Extract the (x, y) coordinate from the center of the cell holding the provided text.  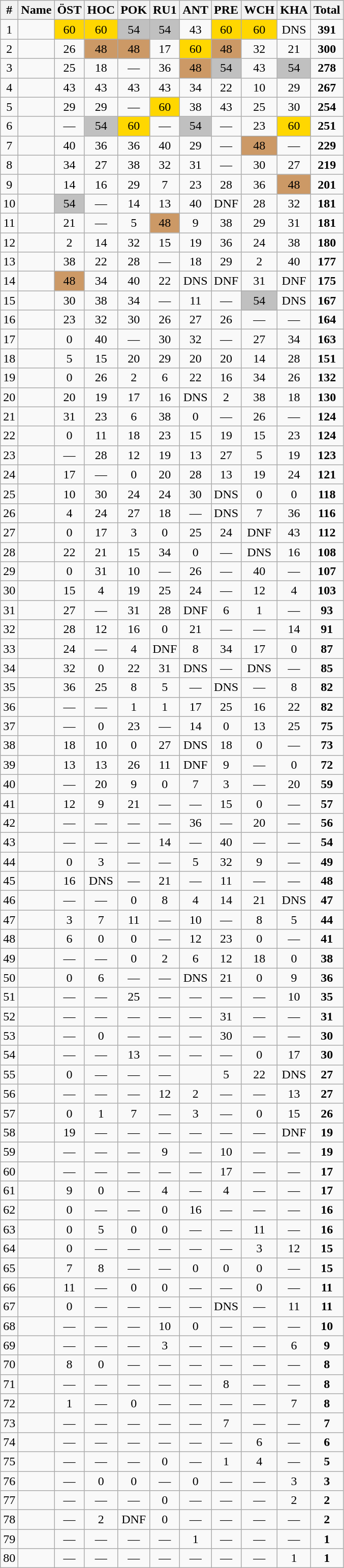
108 (327, 552)
51 (9, 997)
Name (37, 10)
52 (9, 1016)
116 (327, 513)
300 (327, 49)
# (9, 10)
76 (9, 1481)
POK (134, 10)
121 (327, 474)
229 (327, 145)
PRE (227, 10)
164 (327, 320)
79 (9, 1539)
78 (9, 1520)
177 (327, 262)
112 (327, 532)
45 (9, 881)
42 (9, 823)
62 (9, 1210)
69 (9, 1345)
77 (9, 1500)
64 (9, 1249)
132 (327, 378)
WCH (259, 10)
67 (9, 1307)
ÖST (69, 10)
391 (327, 29)
37 (9, 726)
267 (327, 87)
50 (9, 978)
251 (327, 126)
87 (327, 649)
118 (327, 494)
180 (327, 243)
63 (9, 1229)
61 (9, 1191)
91 (327, 629)
167 (327, 300)
70 (9, 1365)
KHA (294, 10)
68 (9, 1326)
103 (327, 591)
74 (9, 1442)
151 (327, 358)
Total (327, 10)
219 (327, 165)
163 (327, 339)
85 (327, 668)
278 (327, 68)
46 (9, 900)
RU1 (165, 10)
ANT (196, 10)
80 (9, 1558)
93 (327, 610)
39 (9, 765)
65 (9, 1268)
66 (9, 1287)
107 (327, 571)
71 (9, 1384)
HOC (101, 10)
123 (327, 455)
254 (327, 107)
130 (327, 397)
53 (9, 1036)
175 (327, 281)
55 (9, 1074)
201 (327, 184)
58 (9, 1132)
33 (9, 649)
